Pinpoint the cell where the given text exists, returning its (X, Y) midpoint coordinate. 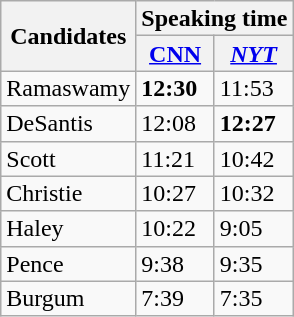
Burgum (68, 298)
Scott (68, 158)
Candidates (68, 36)
11:21 (176, 158)
9:05 (254, 228)
12:08 (176, 124)
7:35 (254, 298)
9:38 (176, 264)
DeSantis (68, 124)
9:35 (254, 264)
Pence (68, 264)
12:30 (176, 88)
Speaking time (214, 18)
10:27 (176, 194)
10:32 (254, 194)
CNN (176, 54)
10:22 (176, 228)
Christie (68, 194)
12:27 (254, 124)
10:42 (254, 158)
Haley (68, 228)
7:39 (176, 298)
11:53 (254, 88)
Ramaswamy (68, 88)
NYT (254, 54)
